Locate the cell with the specified text and output its (x, y) center coordinate. 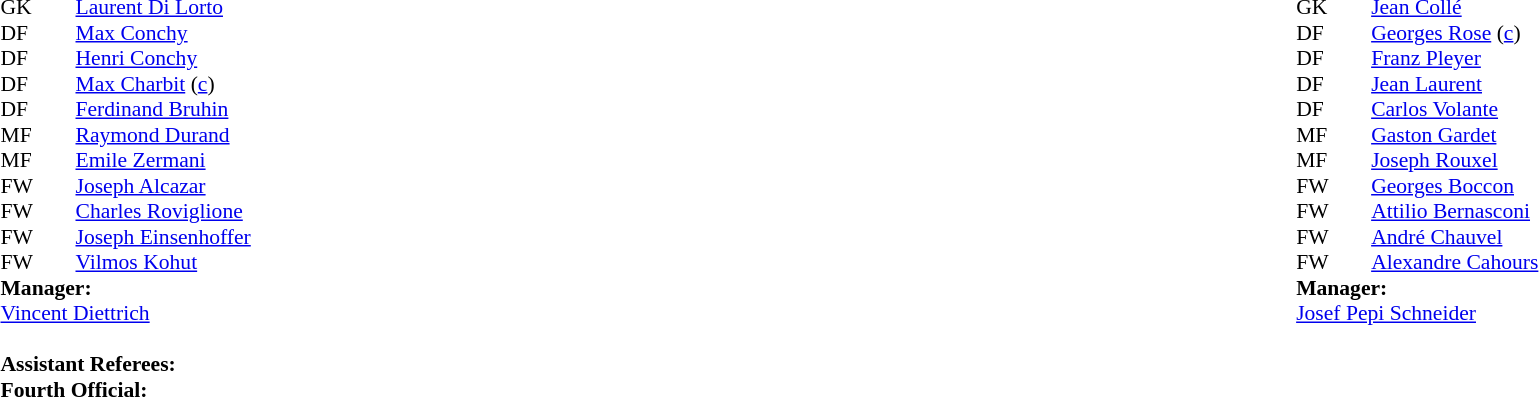
Vilmos Kohut (164, 263)
Gaston Gardet (1454, 135)
Jean Laurent (1454, 84)
Max Charbit (c) (164, 84)
Henri Conchy (164, 59)
Carlos Volante (1454, 109)
Max Conchy (164, 33)
Ferdinand Bruhin (164, 109)
Joseph Einsenhoffer (164, 237)
Attilio Bernasconi (1454, 211)
Raymond Durand (164, 135)
Josef Pepi Schneider (1417, 313)
Alexandre Cahours (1454, 263)
Charles Roviglione (164, 211)
Franz Pleyer (1454, 59)
Georges Rose (c) (1454, 33)
André Chauvel (1454, 237)
Joseph Alcazar (164, 186)
Georges Boccon (1454, 186)
Joseph Rouxel (1454, 161)
Emile Zermani (164, 161)
